Identify which cell holds the provided text, then report its [x, y] central coordinate. 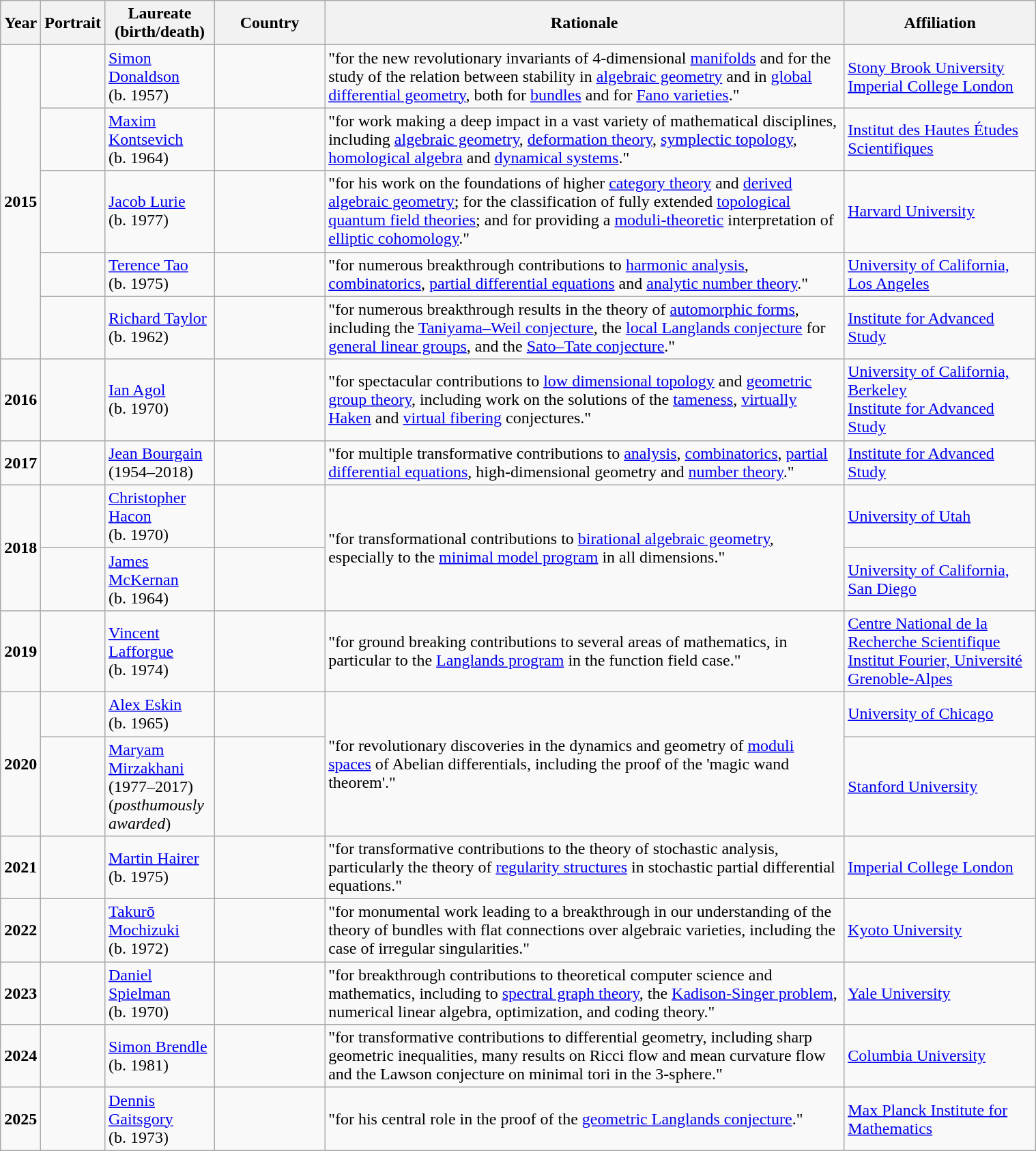
Yale University [940, 993]
Stanford University [940, 786]
University of California, San Diego [940, 579]
2016 [20, 400]
Affiliation [940, 23]
Kyoto University [940, 930]
Christopher Hacon(b. 1970) [160, 516]
University of California, Los Angeles [940, 274]
2022 [20, 930]
Richard Taylor(b. 1962) [160, 328]
James McKernan(b. 1964) [160, 579]
2020 [20, 763]
Imperial College London [940, 868]
Terence Tao(b. 1975) [160, 274]
Takurō Mochizuki(b. 1972) [160, 930]
Institut des Hautes Études Scientifiques [940, 139]
Harvard University [940, 212]
Maryam Mirzakhani(1977–2017)(posthumously awarded) [160, 786]
Dennis Gaitsgory(b. 1973) [160, 1119]
Rationale [584, 23]
2024 [20, 1056]
Laureate(birth/death) [160, 23]
Vincent Lafforgue(b. 1974) [160, 651]
Martin Hairer(b. 1975) [160, 868]
Jean Bourgain(1954–2018) [160, 463]
Alex Eskin(b. 1965) [160, 714]
Columbia University [940, 1056]
"for transformational contributions to birational algebraic geometry, especially to the minimal model program in all dimensions." [584, 548]
Centre National de la Recherche ScientifiqueInstitut Fourier, Université Grenoble-Alpes [940, 651]
University of Utah [940, 516]
"for ground breaking contributions to several areas of mathematics, in particular to the Langlands program in the function field case." [584, 651]
"for multiple transformative contributions to analysis, combinatorics, partial differential equations, high-dimensional geometry and number theory." [584, 463]
"for numerous breakthrough contributions to harmonic analysis, combinatorics, partial differential equations and analytic number theory." [584, 274]
University of Chicago [940, 714]
University of California, BerkeleyInstitute for Advanced Study [940, 400]
Simon Donaldson(b. 1957) [160, 76]
"for his central role in the proof of the geometric Langlands conjecture." [584, 1119]
Year [20, 23]
Daniel Spielman(b. 1970) [160, 993]
Max Planck Institute for Mathematics [940, 1119]
Simon Brendle(b. 1981) [160, 1056]
Portrait [73, 23]
Stony Brook UniversityImperial College London [940, 76]
2019 [20, 651]
2025 [20, 1119]
Country [270, 23]
2015 [20, 202]
2021 [20, 868]
Jacob Lurie(b. 1977) [160, 212]
2018 [20, 548]
Maxim Kontsevich(b. 1964) [160, 139]
2017 [20, 463]
Ian Agol(b. 1970) [160, 400]
2023 [20, 993]
